Extract the (X, Y) coordinate from the center of the cell holding the provided text.  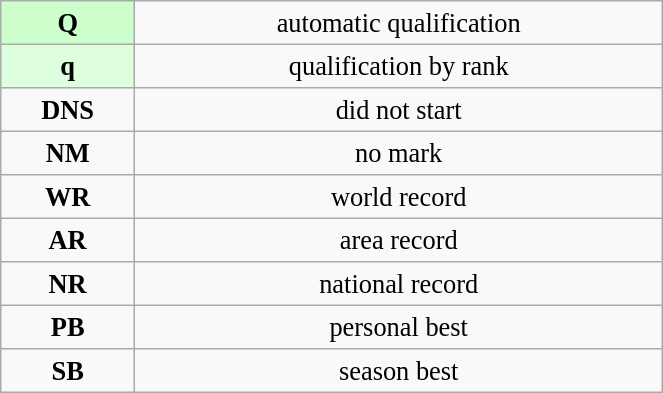
qualification by rank (399, 66)
NR (68, 284)
NM (68, 153)
personal best (399, 327)
Q (68, 22)
automatic qualification (399, 22)
DNS (68, 109)
SB (68, 371)
q (68, 66)
season best (399, 371)
AR (68, 240)
did not start (399, 109)
area record (399, 240)
PB (68, 327)
no mark (399, 153)
world record (399, 197)
national record (399, 284)
WR (68, 197)
